For the text-containing cell, return its midpoint in (x, y) coordinate format. 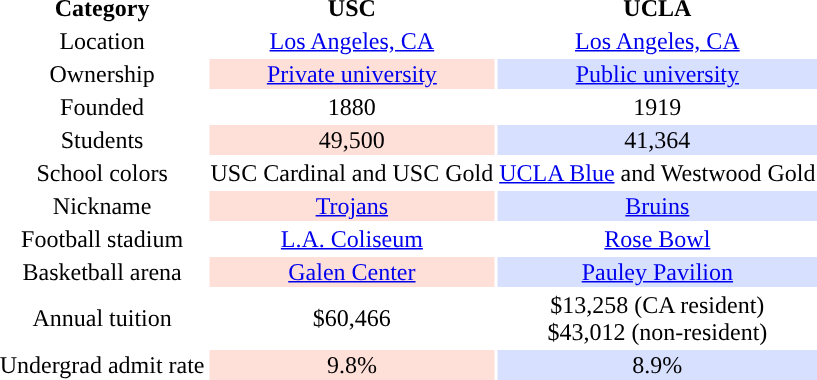
USC Cardinal and USC Gold (352, 173)
L.A. Coliseum (352, 239)
Bruins (658, 206)
49,500 (352, 140)
Private university (352, 74)
$13,258 (CA resident)$43,012 (non-resident) (658, 318)
$60,466 (352, 318)
1880 (352, 107)
Rose Bowl (658, 239)
Galen Center (352, 272)
8.9% (658, 365)
Public university (658, 74)
9.8% (352, 365)
41,364 (658, 140)
UCLA Blue and Westwood Gold (658, 173)
Trojans (352, 206)
Pauley Pavilion (658, 272)
1919 (658, 107)
